Search for the cell housing the specified text and yield its [X, Y] center coordinate. 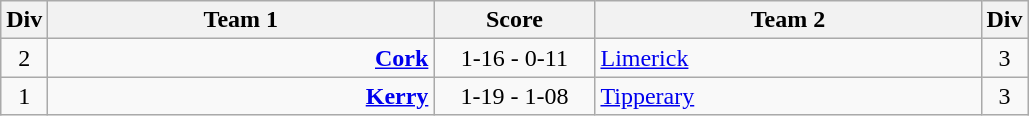
Cork [241, 58]
1-19 - 1-08 [514, 96]
1-16 - 0-11 [514, 58]
Team 1 [241, 20]
Limerick [788, 58]
Team 2 [788, 20]
Tipperary [788, 96]
1 [24, 96]
2 [24, 58]
Score [514, 20]
Kerry [241, 96]
